Find where the given text appears and provide that cell's center as [X, Y] coordinate. 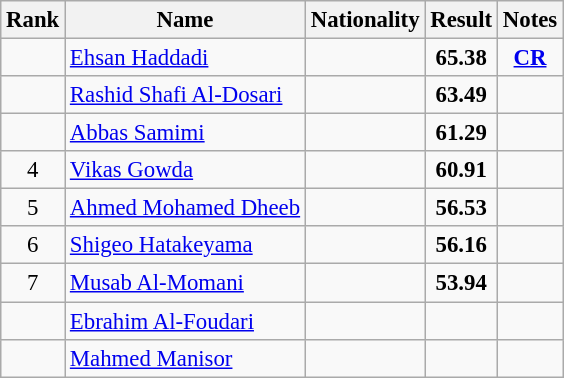
60.91 [462, 170]
61.29 [462, 133]
7 [33, 283]
Ahmed Mohamed Dheeb [186, 208]
Shigeo Hatakeyama [186, 245]
Ebrahim Al-Foudari [186, 321]
4 [33, 170]
Nationality [364, 20]
56.16 [462, 245]
5 [33, 208]
63.49 [462, 95]
Notes [530, 20]
Result [462, 20]
53.94 [462, 283]
Ehsan Haddadi [186, 58]
CR [530, 58]
Name [186, 20]
Rank [33, 20]
Vikas Gowda [186, 170]
Rashid Shafi Al-Dosari [186, 95]
56.53 [462, 208]
65.38 [462, 58]
Mahmed Manisor [186, 358]
Musab Al-Momani [186, 283]
6 [33, 245]
Abbas Samimi [186, 133]
